Return the (x, y) coordinate for the center point of the cell that contains the specified text.  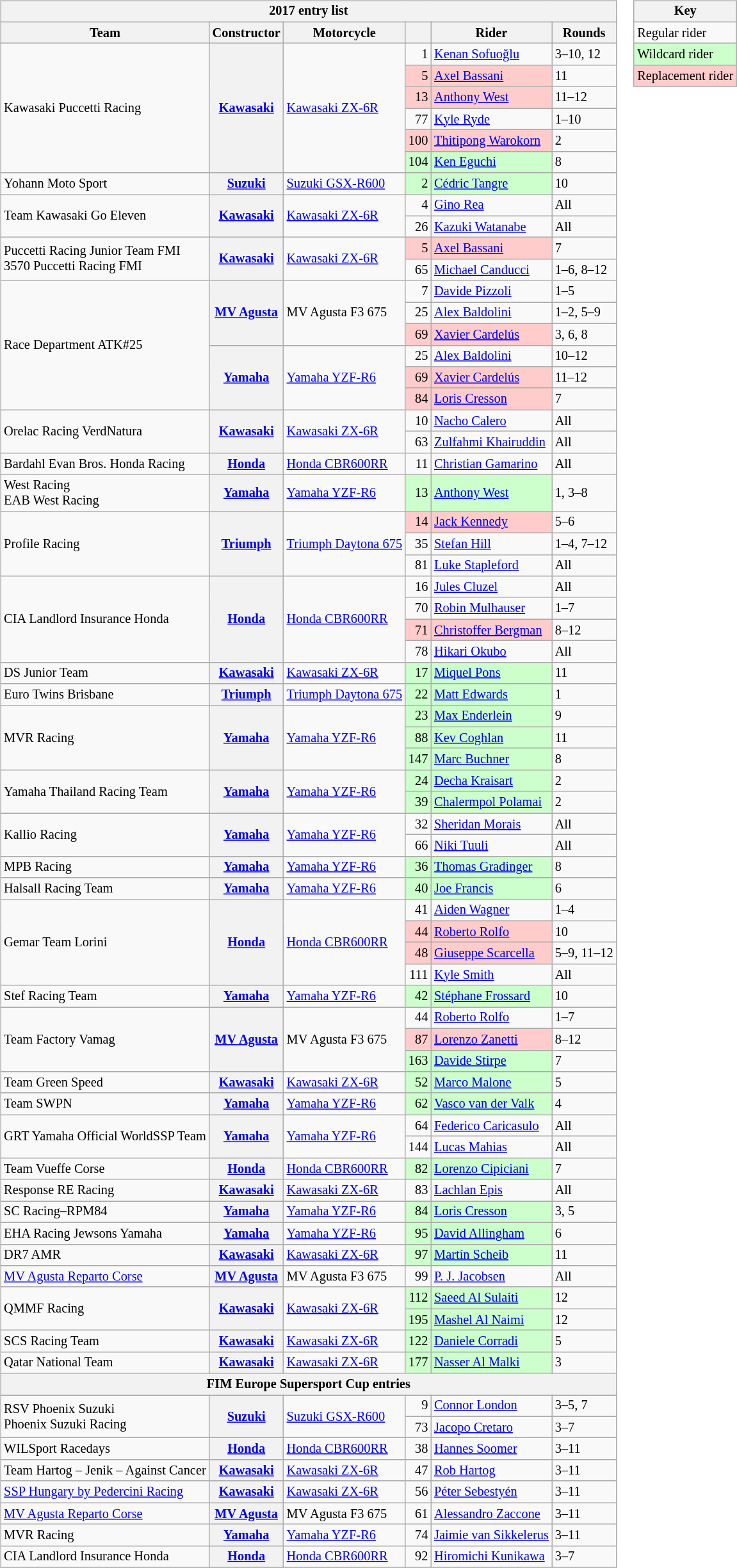
Zulfahmi Khairuddin (492, 442)
RSV Phoenix SuzukiPhoenix Suzuki Racing (105, 1416)
2017 entry list (309, 12)
Jack Kennedy (492, 522)
Kyle Smith (492, 975)
DR7 AMR (105, 1255)
99 (418, 1277)
Miquel Pons (492, 673)
Stefan Hill (492, 544)
3, 5 (584, 1212)
Alessandro Zaccone (492, 1514)
Rob Hartog (492, 1471)
Kazuki Watanabe (492, 227)
Lorenzo Cipiciani (492, 1168)
Nasser Al Malki (492, 1362)
1, 3–8 (584, 493)
Halsall Racing Team (105, 889)
EHA Racing Jewsons Yamaha (105, 1233)
78 (418, 652)
83 (418, 1190)
17 (418, 673)
1–6, 8–12 (584, 270)
SCS Racing Team (105, 1341)
Constructor (247, 33)
Christian Gamarino (492, 464)
Marc Buchner (492, 759)
Sheridan Morais (492, 824)
Kyle Ryde (492, 119)
Aiden Wagner (492, 910)
Key (685, 12)
Stef Racing Team (105, 996)
Orelac Racing VerdNatura (105, 432)
144 (418, 1147)
SC Racing–RPM84 (105, 1212)
Race Department ATK#25 (105, 345)
Thomas Gradinger (492, 867)
22 (418, 695)
Wildcard rider (685, 54)
42 (418, 996)
Kallio Racing (105, 835)
GRT Yamaha Official WorldSSP Team (105, 1136)
41 (418, 910)
74 (418, 1535)
66 (418, 846)
Daniele Corradi (492, 1341)
Response RE Racing (105, 1190)
Hiromichi Kunikawa (492, 1556)
Giuseppe Scarcella (492, 953)
David Allingham (492, 1233)
Federico Caricasulo (492, 1126)
Hikari Okubo (492, 652)
Rounds (584, 33)
Davide Pizzoli (492, 291)
Kawasaki Puccetti Racing (105, 108)
62 (418, 1104)
52 (418, 1083)
Kev Coghlan (492, 738)
5–6 (584, 522)
Regular rider (685, 33)
Joe Francis (492, 889)
Lucas Mahias (492, 1147)
48 (418, 953)
10–12 (584, 356)
SSP Hungary by Pedercini Racing (105, 1492)
Robin Mulhauser (492, 608)
Connor London (492, 1406)
3 (584, 1362)
Jules Cluzel (492, 587)
Saeed Al Sulaiti (492, 1298)
Yohann Moto Sport (105, 184)
81 (418, 565)
70 (418, 608)
Profile Racing (105, 544)
West RacingEAB West Racing (105, 493)
Team Vueffe Corse (105, 1168)
Mashel Al Naimi (492, 1320)
64 (418, 1126)
Jacopo Cretaro (492, 1427)
39 (418, 802)
14 (418, 522)
Team Factory Vamag (105, 1040)
MPB Racing (105, 867)
Team Kawasaki Go Eleven (105, 216)
3–5, 7 (584, 1406)
Chalermpol Polamai (492, 802)
Vasco van der Valk (492, 1104)
1–10 (584, 119)
Kenan Sofuoğlu (492, 54)
163 (418, 1061)
92 (418, 1556)
1–5 (584, 291)
16 (418, 587)
Replacement rider (685, 76)
111 (418, 975)
Thitipong Warokorn (492, 141)
Puccetti Racing Junior Team FMI3570 Puccetti Racing FMI (105, 259)
Péter Sebestyén (492, 1492)
Michael Canducci (492, 270)
Davide Stirpe (492, 1061)
Rider (492, 33)
3, 6, 8 (584, 334)
Martín Scheib (492, 1255)
Motorcycle (344, 33)
97 (418, 1255)
QMMF Racing (105, 1309)
95 (418, 1233)
Matt Edwards (492, 695)
Jaimie van Sikkelerus (492, 1535)
65 (418, 270)
104 (418, 162)
61 (418, 1514)
56 (418, 1492)
23 (418, 716)
Yamaha Thailand Racing Team (105, 791)
122 (418, 1341)
Ken Eguchi (492, 162)
88 (418, 738)
1–4, 7–12 (584, 544)
Hannes Soomer (492, 1449)
P. J. Jacobsen (492, 1277)
Decha Kraisart (492, 781)
82 (418, 1168)
Luke Stapleford (492, 565)
DS Junior Team (105, 673)
1–4 (584, 910)
73 (418, 1427)
Nacho Calero (492, 421)
5–9, 11–12 (584, 953)
Lorenzo Zanetti (492, 1039)
32 (418, 824)
Qatar National Team (105, 1362)
Bardahl Evan Bros. Honda Racing (105, 464)
24 (418, 781)
Christoffer Bergman (492, 630)
36 (418, 867)
Team Green Speed (105, 1083)
87 (418, 1039)
195 (418, 1320)
Euro Twins Brisbane (105, 695)
35 (418, 544)
1–2, 5–9 (584, 313)
177 (418, 1362)
147 (418, 759)
63 (418, 442)
112 (418, 1298)
Max Enderlein (492, 716)
WILSport Racedays (105, 1449)
Team (105, 33)
38 (418, 1449)
47 (418, 1471)
Marco Malone (492, 1083)
Gino Rea (492, 206)
Stéphane Frossard (492, 996)
3–10, 12 (584, 54)
100 (418, 141)
FIM Europe Supersport Cup entries (309, 1384)
26 (418, 227)
77 (418, 119)
40 (418, 889)
Cédric Tangre (492, 184)
Niki Tuuli (492, 846)
Team Hartog – Jenik – Against Cancer (105, 1471)
Team SWPN (105, 1104)
71 (418, 630)
Gemar Team Lorini (105, 942)
Lachlan Epis (492, 1190)
